Return (x, y) of the center of cell containing provided text 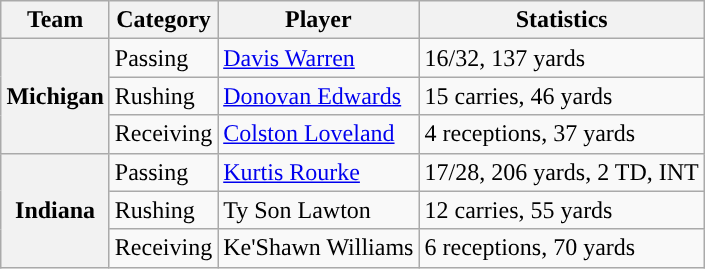
16/32, 137 yards (562, 58)
Statistics (562, 20)
17/28, 206 yards, 2 TD, INT (562, 172)
12 carries, 55 yards (562, 210)
Indiana (55, 210)
Davis Warren (318, 58)
Ke'Shawn Williams (318, 248)
6 receptions, 70 yards (562, 248)
Donovan Edwards (318, 96)
Player (318, 20)
Colston Loveland (318, 134)
Michigan (55, 96)
Kurtis Rourke (318, 172)
4 receptions, 37 yards (562, 134)
Category (163, 20)
15 carries, 46 yards (562, 96)
Ty Son Lawton (318, 210)
Team (55, 20)
